Return (X, Y) of the center of cell containing provided text 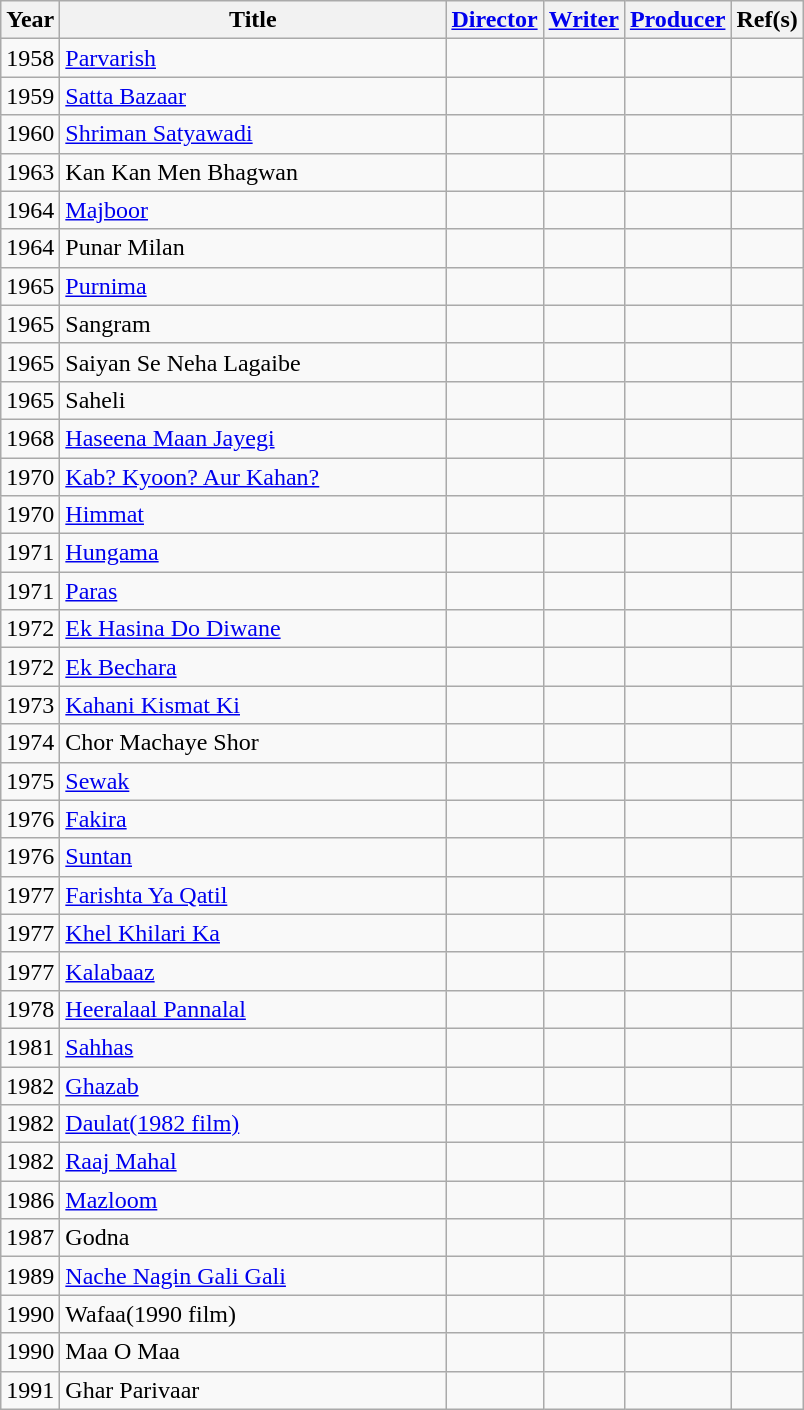
Producer (678, 20)
Purnima (253, 286)
1975 (30, 781)
Haseena Maan Jayegi (253, 438)
1991 (30, 1390)
1959 (30, 96)
Mazloom (253, 1200)
Parvarish (253, 58)
Saheli (253, 400)
1978 (30, 1009)
Kan Kan Men Bhagwan (253, 172)
1958 (30, 58)
Shriman Satyawadi (253, 134)
Title (253, 20)
Satta Bazaar (253, 96)
Kalabaaz (253, 971)
Punar Milan (253, 248)
Godna (253, 1238)
Farishta Ya Qatil (253, 895)
Paras (253, 591)
Hungama (253, 553)
Suntan (253, 857)
Chor Machaye Shor (253, 743)
Director (494, 20)
Wafaa(1990 film) (253, 1314)
Saiyan Se Neha Lagaibe (253, 362)
1960 (30, 134)
1963 (30, 172)
1974 (30, 743)
Kahani Kismat Ki (253, 705)
Ek Hasina Do Diwane (253, 629)
Ek Bechara (253, 667)
1968 (30, 438)
Maa O Maa (253, 1352)
Khel Khilari Ka (253, 933)
Ghar Parivaar (253, 1390)
Himmat (253, 515)
Majboor (253, 210)
Sewak (253, 781)
Sahhas (253, 1047)
Fakira (253, 819)
Sangram (253, 324)
1973 (30, 705)
Kab? Kyoon? Aur Kahan? (253, 477)
1981 (30, 1047)
Nache Nagin Gali Gali (253, 1276)
Writer (584, 20)
1989 (30, 1276)
1986 (30, 1200)
Ghazab (253, 1085)
Heeralaal Pannalal (253, 1009)
1987 (30, 1238)
Daulat(1982 film) (253, 1124)
Ref(s) (767, 20)
Year (30, 20)
Raaj Mahal (253, 1162)
